Pinpoint the cell where the given text exists, returning its (x, y) midpoint coordinate. 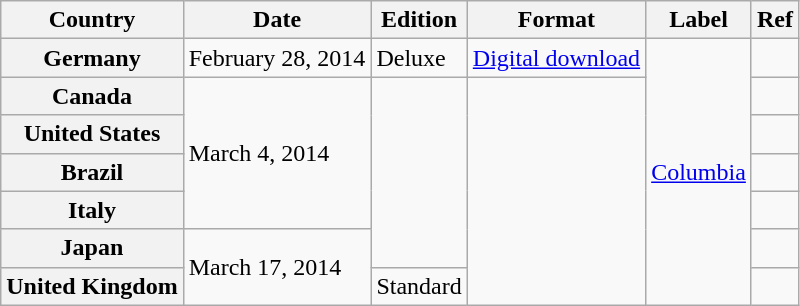
Country (92, 20)
Italy (92, 210)
Digital download (556, 58)
Label (699, 20)
United States (92, 134)
Canada (92, 96)
Edition (419, 20)
Brazil (92, 172)
Columbia (699, 172)
Ref (774, 20)
Germany (92, 58)
Deluxe (419, 58)
Japan (92, 248)
Format (556, 20)
Date (277, 20)
Standard (419, 286)
United Kingdom (92, 286)
February 28, 2014 (277, 58)
March 17, 2014 (277, 267)
March 4, 2014 (277, 153)
